From the cell containing the given text, extract its center point as (X, Y) coordinate. 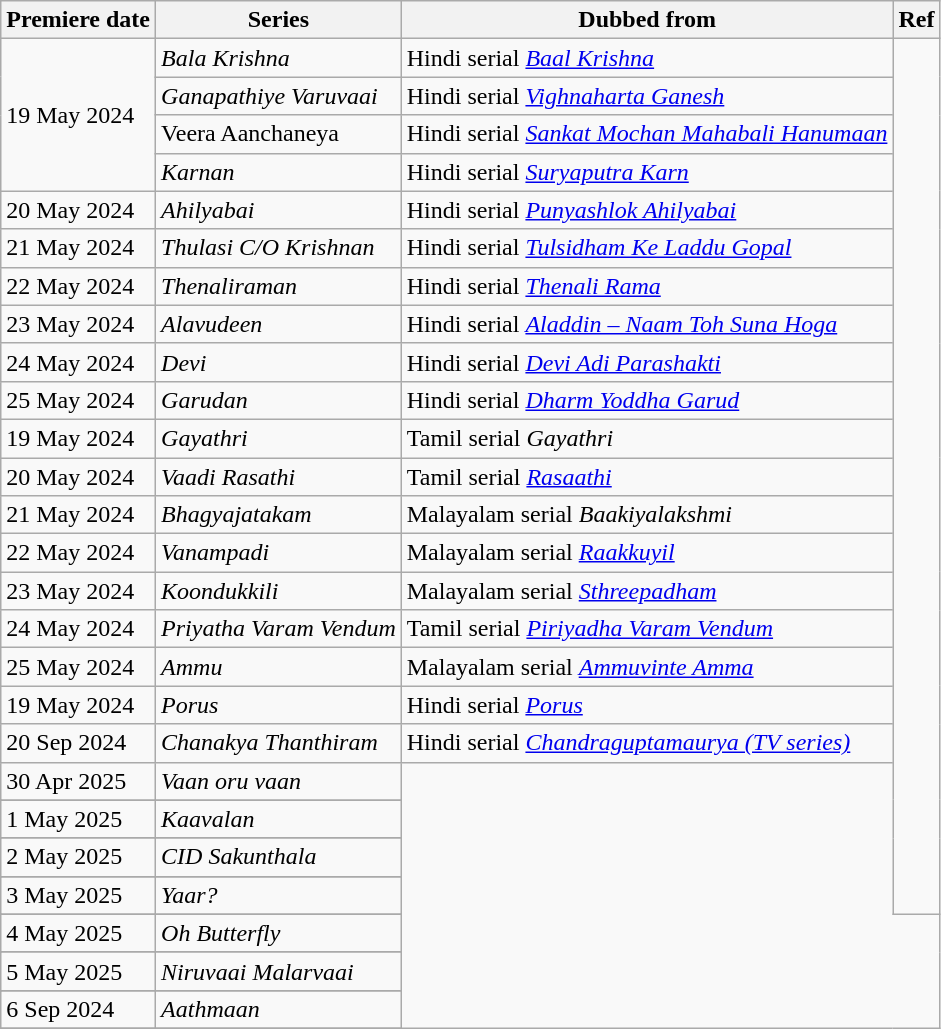
Vaan oru vaan (279, 781)
Vaadi Rasathi (279, 477)
Chanakya Thanthiram (279, 743)
5 May 2025 (78, 971)
Thenaliraman (279, 286)
Hindi serial Sankat Mochan Mahabali Hanumaan (647, 134)
Hindi serial Dharm Yoddha Garud (647, 400)
Yaar? (279, 895)
Premiere date (78, 20)
Malayalam serial Ammuvinte Amma (647, 667)
20 Sep 2024 (78, 743)
4 May 2025 (78, 933)
Thulasi C/O Krishnan (279, 248)
6 Sep 2024 (78, 1009)
Niruvaai Malarvaai (279, 971)
Oh Butterfly (279, 933)
Hindi serial Porus (647, 705)
Vanampadi (279, 553)
Malayalam serial Raakkuyil (647, 553)
Bala Krishna (279, 58)
Dubbed from (647, 20)
Karnan (279, 172)
Hindi serial Devi Adi Parashakti (647, 362)
Alavudeen (279, 324)
3 May 2025 (78, 895)
CID Sakunthala (279, 857)
Hindi serial Chandraguptamaurya (TV series) (647, 743)
Hindi serial Suryaputra Karn (647, 172)
Bhagyajatakam (279, 515)
Ahilyabai (279, 210)
Malayalam serial Sthreepadham (647, 591)
Kaavalan (279, 819)
Series (279, 20)
Hindi serial Aladdin – Naam Toh Suna Hoga (647, 324)
Malayalam serial Baakiyalakshmi (647, 515)
Hindi serial Thenali Rama (647, 286)
Priyatha Varam Vendum (279, 629)
Hindi serial Vighnaharta Ganesh (647, 96)
Koondukkili (279, 591)
Tamil serial Rasaathi (647, 477)
Aathmaan (279, 1009)
1 May 2025 (78, 819)
Tamil serial Gayathri (647, 438)
Garudan (279, 400)
Veera Aanchaneya (279, 134)
2 May 2025 (78, 857)
30 Apr 2025 (78, 781)
Hindi serial Punyashlok Ahilyabai (647, 210)
Ammu (279, 667)
Hindi serial Baal Krishna (647, 58)
Porus (279, 705)
Tamil serial Piriyadha Varam Vendum (647, 629)
Devi (279, 362)
Ganapathiye Varuvaai (279, 96)
Ref (916, 20)
Gayathri (279, 438)
Hindi serial Tulsidham Ke Laddu Gopal (647, 248)
